Locate the cell with the specified text and output its [X, Y] center coordinate. 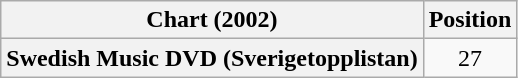
Position [470, 20]
Chart (2002) [212, 20]
Swedish Music DVD (Sverigetopplistan) [212, 58]
27 [470, 58]
